Scan for the cell matching the given text and deliver its (X, Y) coordinate at center. 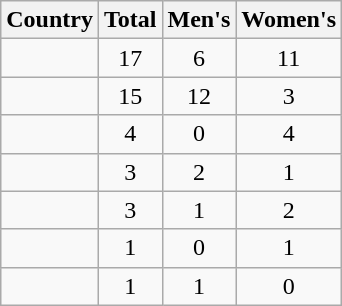
11 (289, 58)
Country (50, 20)
Men's (199, 20)
Total (130, 20)
12 (199, 96)
6 (199, 58)
Women's (289, 20)
17 (130, 58)
15 (130, 96)
